Extract the [x, y] coordinate from the center of the cell holding the provided text.  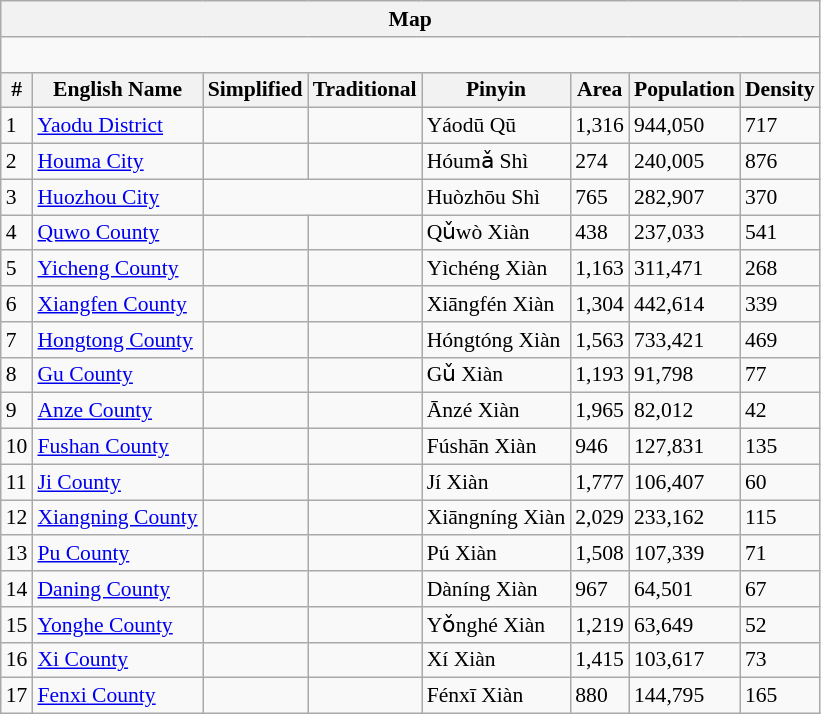
5 [17, 269]
Simplified [256, 90]
1,316 [600, 126]
14 [17, 589]
Yicheng County [117, 269]
Fushan County [117, 447]
1,508 [600, 554]
63,649 [684, 625]
Daning County [117, 589]
1,219 [600, 625]
1,304 [600, 304]
876 [780, 162]
765 [600, 197]
438 [600, 233]
1,777 [600, 482]
Xí Xiàn [496, 660]
42 [780, 411]
717 [780, 126]
73 [780, 660]
370 [780, 197]
2 [17, 162]
1,965 [600, 411]
Qǔwò Xiàn [496, 233]
144,795 [684, 696]
Population [684, 90]
Yaodu District [117, 126]
12 [17, 518]
Hongtong County [117, 340]
282,907 [684, 197]
Traditional [365, 90]
946 [600, 447]
274 [600, 162]
Quwo County [117, 233]
1,163 [600, 269]
Houma City [117, 162]
967 [600, 589]
Pinyin [496, 90]
Xiangfen County [117, 304]
339 [780, 304]
7 [17, 340]
Gu County [117, 375]
1,563 [600, 340]
English Name [117, 90]
Xiāngníng Xiàn [496, 518]
15 [17, 625]
52 [780, 625]
469 [780, 340]
442,614 [684, 304]
Density [780, 90]
10 [17, 447]
Xiangning County [117, 518]
Xi County [117, 660]
Yonghe County [117, 625]
Gǔ Xiàn [496, 375]
Ānzé Xiàn [496, 411]
Xiāngfén Xiàn [496, 304]
Hóngtóng Xiàn [496, 340]
541 [780, 233]
237,033 [684, 233]
Anze County [117, 411]
135 [780, 447]
8 [17, 375]
Yǒnghé Xiàn [496, 625]
165 [780, 696]
Huòzhōu Shì [496, 197]
Map [410, 19]
Yáodū Qū [496, 126]
67 [780, 589]
Ji County [117, 482]
77 [780, 375]
71 [780, 554]
106,407 [684, 482]
Hóumǎ Shì [496, 162]
9 [17, 411]
3 [17, 197]
Pu County [117, 554]
11 [17, 482]
2,029 [600, 518]
# [17, 90]
Huozhou City [117, 197]
1,193 [600, 375]
Fenxi County [117, 696]
Yìchéng Xiàn [496, 269]
64,501 [684, 589]
1 [17, 126]
107,339 [684, 554]
13 [17, 554]
880 [600, 696]
103,617 [684, 660]
Area [600, 90]
733,421 [684, 340]
Dàníng Xiàn [496, 589]
1,415 [600, 660]
127,831 [684, 447]
Pú Xiàn [496, 554]
233,162 [684, 518]
268 [780, 269]
115 [780, 518]
240,005 [684, 162]
311,471 [684, 269]
91,798 [684, 375]
944,050 [684, 126]
17 [17, 696]
Jí Xiàn [496, 482]
Fénxī Xiàn [496, 696]
82,012 [684, 411]
60 [780, 482]
16 [17, 660]
Fúshān Xiàn [496, 447]
6 [17, 304]
4 [17, 233]
